Locate the cell with the specified text and output its (x, y) center coordinate. 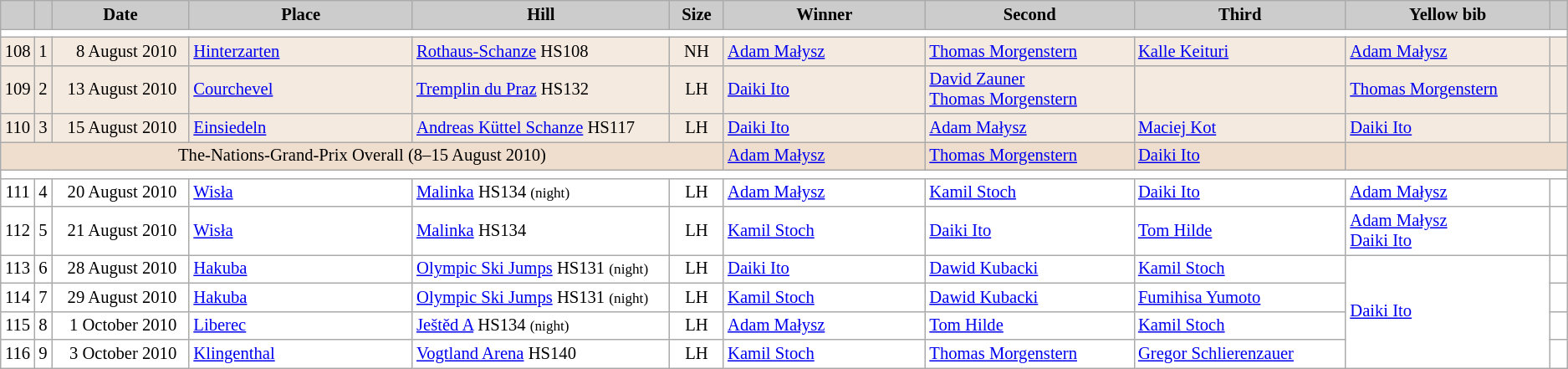
Date (120, 14)
Maciej Kot (1239, 128)
116 (18, 354)
108 (18, 51)
113 (18, 269)
Andreas Küttel Schanze HS117 (541, 128)
Place (301, 14)
Hinterzarten (301, 51)
114 (18, 297)
8 August 2010 (120, 51)
Courchevel (301, 90)
Third (1239, 14)
6 (43, 269)
3 October 2010 (120, 354)
Hill (541, 14)
Malinka HS134 (541, 230)
Tremplin du Praz HS132 (541, 90)
Malinka HS134 (night) (541, 192)
112 (18, 230)
4 (43, 192)
David Zauner Thomas Morgenstern (1029, 90)
15 August 2010 (120, 128)
NH (697, 51)
1 October 2010 (120, 325)
109 (18, 90)
7 (43, 297)
Yellow bib (1448, 14)
Second (1029, 14)
Rothaus-Schanze HS108 (541, 51)
Klingenthal (301, 354)
Ještěd A HS134 (night) (541, 325)
2 (43, 90)
20 August 2010 (120, 192)
Einsiedeln (301, 128)
Winner (825, 14)
28 August 2010 (120, 269)
9 (43, 354)
1 (43, 51)
Gregor Schlierenzauer (1239, 354)
Liberec (301, 325)
Kalle Keituri (1239, 51)
21 August 2010 (120, 230)
5 (43, 230)
Adam Małysz Daiki Ito (1448, 230)
110 (18, 128)
115 (18, 325)
Vogtland Arena HS140 (541, 354)
13 August 2010 (120, 90)
29 August 2010 (120, 297)
3 (43, 128)
Fumihisa Yumoto (1239, 297)
111 (18, 192)
Size (697, 14)
The-Nations-Grand-Prix Overall (8–15 August 2010) (362, 156)
8 (43, 325)
